Extract the (X, Y) coordinate from the center of the cell holding the provided text.  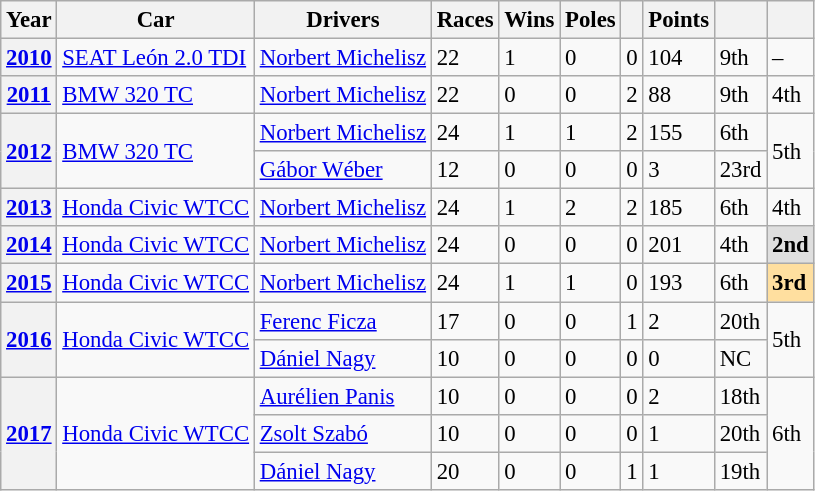
Races (465, 20)
2011 (29, 95)
201 (678, 245)
17 (465, 321)
18th (740, 396)
2013 (29, 208)
185 (678, 208)
– (790, 58)
88 (678, 95)
193 (678, 283)
2012 (29, 152)
20 (465, 471)
Poles (590, 20)
3rd (790, 283)
Gábor Wéber (342, 170)
NC (740, 358)
2nd (790, 245)
Drivers (342, 20)
2014 (29, 245)
Points (678, 20)
104 (678, 58)
SEAT León 2.0 TDI (156, 58)
Wins (530, 20)
3 (678, 170)
2015 (29, 283)
Zsolt Szabó (342, 433)
Car (156, 20)
23rd (740, 170)
155 (678, 133)
Aurélien Panis (342, 396)
Ferenc Ficza (342, 321)
2010 (29, 58)
19th (740, 471)
2016 (29, 340)
12 (465, 170)
Year (29, 20)
2017 (29, 434)
